Detect which cell encompasses the target text, then output its [X, Y] center coordinate. 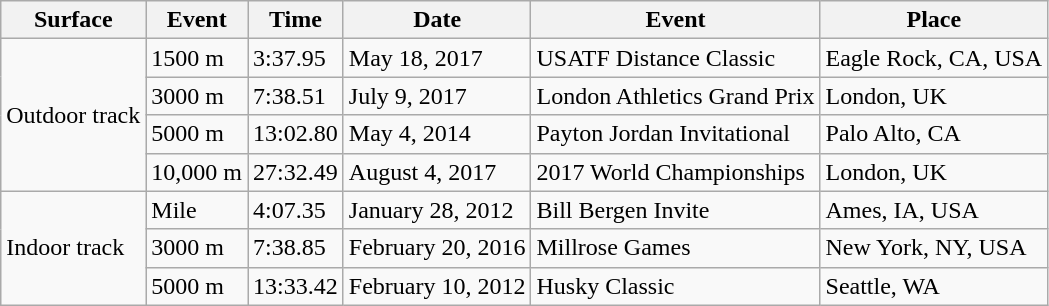
2017 World Championships [676, 172]
Husky Classic [676, 286]
10,000 m [197, 172]
7:38.51 [296, 96]
August 4, 2017 [437, 172]
USATF Distance Classic [676, 58]
London Athletics Grand Prix [676, 96]
January 28, 2012 [437, 210]
Time [296, 20]
13:33.42 [296, 286]
7:38.85 [296, 248]
Outdoor track [74, 115]
Millrose Games [676, 248]
Date [437, 20]
Palo Alto, CA [934, 134]
February 10, 2012 [437, 286]
27:32.49 [296, 172]
Seattle, WA [934, 286]
Payton Jordan Invitational [676, 134]
May 4, 2014 [437, 134]
Eagle Rock, CA, USA [934, 58]
Ames, IA, USA [934, 210]
Place [934, 20]
13:02.80 [296, 134]
3:37.95 [296, 58]
Indoor track [74, 248]
Mile [197, 210]
New York, NY, USA [934, 248]
1500 m [197, 58]
February 20, 2016 [437, 248]
July 9, 2017 [437, 96]
May 18, 2017 [437, 58]
Surface [74, 20]
Bill Bergen Invite [676, 210]
4:07.35 [296, 210]
